Return the (X, Y) coordinate for the center point of the cell that contains the specified text.  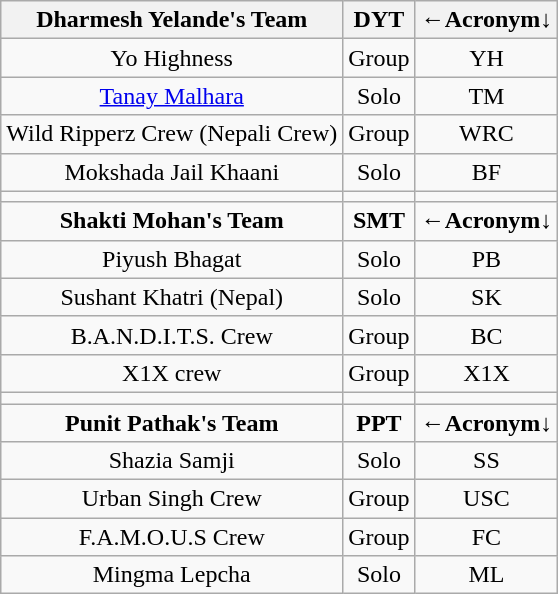
BC (486, 335)
Mingma Lepcha (172, 575)
F.A.M.O.U.S Crew (172, 537)
SMT (379, 221)
Shakti Mohan's Team (172, 221)
PPT (379, 423)
SS (486, 461)
Dharmesh Yelande's Team (172, 20)
USC (486, 499)
Punit Pathak's Team (172, 423)
B.A.N.D.I.T.S. Crew (172, 335)
ML (486, 575)
FC (486, 537)
X1X (486, 373)
Yo Highness (172, 58)
WRC (486, 134)
Piyush Bhagat (172, 259)
Wild Ripperz Crew (Nepali Crew) (172, 134)
X1X crew (172, 373)
DYT (379, 20)
PB (486, 259)
YH (486, 58)
SK (486, 297)
Sushant Khatri (Nepal) (172, 297)
TM (486, 96)
BF (486, 172)
Urban Singh Crew (172, 499)
Shazia Samji (172, 461)
Mokshada Jail Khaani (172, 172)
Tanay Malhara (172, 96)
